Provide the [X, Y] coordinate of the cell's center where the given text is located.  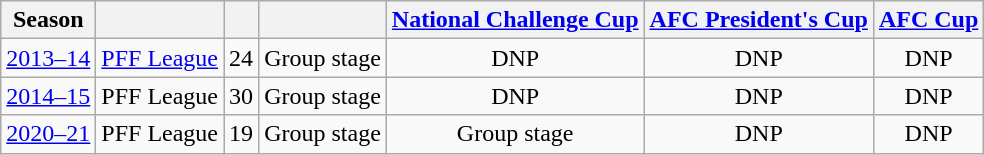
19 [242, 134]
2014–15 [48, 96]
AFC President's Cup [758, 20]
2020–21 [48, 134]
Season [48, 20]
24 [242, 58]
30 [242, 96]
National Challenge Cup [515, 20]
2013–14 [48, 58]
AFC Cup [928, 20]
